Extract the [x, y] coordinate from the center of the cell holding the provided text.  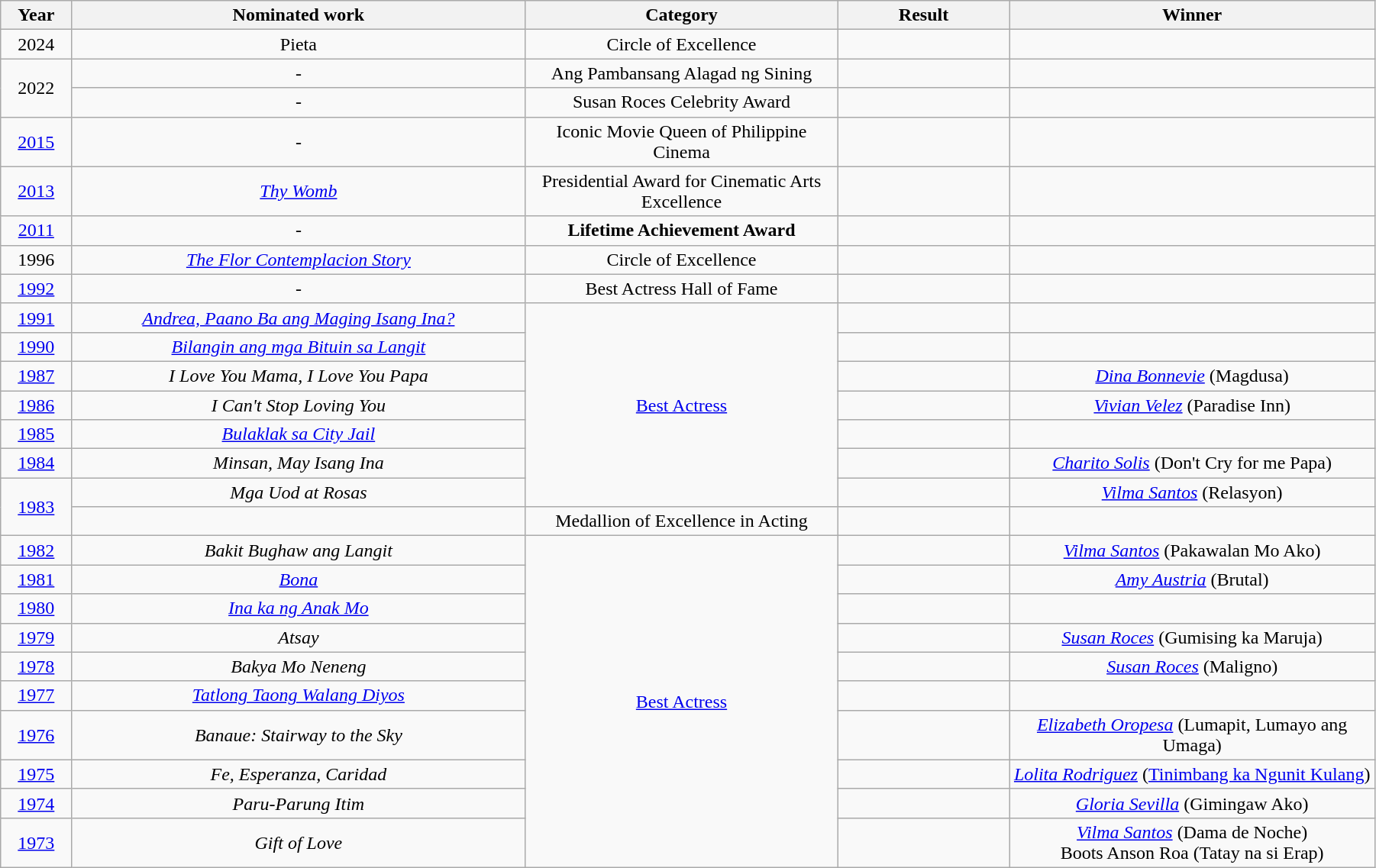
Year [37, 15]
Category [681, 15]
2024 [37, 44]
Amy Austria (Brutal) [1193, 579]
1981 [37, 579]
1996 [37, 260]
2015 [37, 142]
1973 [37, 843]
1979 [37, 637]
Susan Roces Celebrity Award [681, 102]
Dina Bonnevie (Magdusa) [1193, 376]
1986 [37, 405]
1982 [37, 550]
Andrea, Paano Ba ang Maging Isang Ina? [299, 318]
Vilma Santos (Pakawalan Mo Ako) [1193, 550]
Gift of Love [299, 843]
Nominated work [299, 15]
Banaue: Stairway to the Sky [299, 734]
Iconic Movie Queen of Philippine Cinema [681, 142]
Susan Roces (Gumising ka Maruja) [1193, 637]
Mga Uod at Rosas [299, 492]
Bilangin ang mga Bituin sa Langit [299, 347]
1983 [37, 507]
Atsay [299, 637]
Bulaklak sa City Jail [299, 434]
1980 [37, 608]
Fe, Esperanza, Caridad [299, 774]
I Can't Stop Loving You [299, 405]
Vilma Santos (Relasyon) [1193, 492]
Bakya Mo Neneng [299, 666]
2011 [37, 231]
Lifetime Achievement Award [681, 231]
1978 [37, 666]
Medallion of Excellence in Acting [681, 521]
Winner [1193, 15]
1990 [37, 347]
Vivian Velez (Paradise Inn) [1193, 405]
Ang Pambansang Alagad ng Sining [681, 73]
I Love You Mama, I Love You Papa [299, 376]
Presidential Award for Cinematic Arts Excellence [681, 191]
1974 [37, 803]
Pieta [299, 44]
Susan Roces (Maligno) [1193, 666]
Thy Womb [299, 191]
Gloria Sevilla (Gimingaw Ako) [1193, 803]
Tatlong Taong Walang Diyos [299, 695]
2022 [37, 88]
1976 [37, 734]
1984 [37, 463]
1977 [37, 695]
1975 [37, 774]
Bakit Bughaw ang Langit [299, 550]
Minsan, May Isang Ina [299, 463]
Charito Solis (Don't Cry for me Papa) [1193, 463]
Elizabeth Oropesa (Lumapit, Lumayo ang Umaga) [1193, 734]
Vilma Santos (Dama de Noche) Boots Anson Roa (Tatay na si Erap) [1193, 843]
Best Actress Hall of Fame [681, 289]
Lolita Rodriguez (Tinimbang ka Ngunit Kulang) [1193, 774]
1987 [37, 376]
2013 [37, 191]
Ina ka ng Anak Mo [299, 608]
Bona [299, 579]
Result [924, 15]
Paru-Parung Itim [299, 803]
1991 [37, 318]
The Flor Contemplacion Story [299, 260]
1992 [37, 289]
1985 [37, 434]
